Extract the [X, Y] coordinate from the center of the cell holding the provided text.  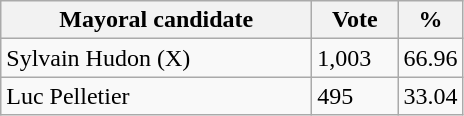
Vote [355, 20]
Mayoral candidate [156, 20]
33.04 [430, 96]
1,003 [355, 58]
% [430, 20]
495 [355, 96]
Sylvain Hudon (X) [156, 58]
Luc Pelletier [156, 96]
66.96 [430, 58]
